For the text-containing cell, return its midpoint in [x, y] coordinate format. 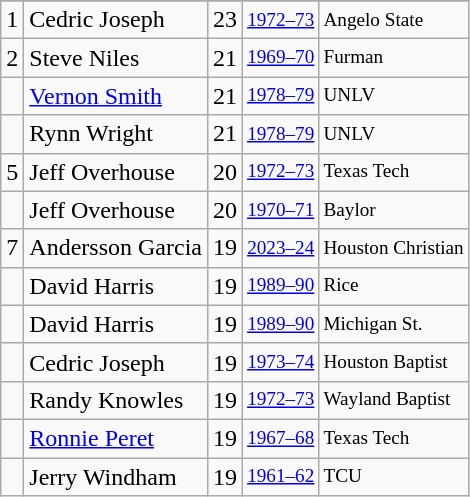
Ronnie Peret [116, 438]
Wayland Baptist [394, 400]
Vernon Smith [116, 96]
Michigan St. [394, 324]
Baylor [394, 210]
Houston Christian [394, 248]
2023–24 [281, 248]
TCU [394, 477]
7 [12, 248]
Randy Knowles [116, 400]
Rynn Wright [116, 134]
Rice [394, 286]
Jerry Windham [116, 477]
Furman [394, 58]
5 [12, 172]
1967–68 [281, 438]
1969–70 [281, 58]
1961–62 [281, 477]
1973–74 [281, 362]
1 [12, 20]
23 [224, 20]
Andersson Garcia [116, 248]
Steve Niles [116, 58]
Angelo State [394, 20]
1970–71 [281, 210]
Houston Baptist [394, 362]
2 [12, 58]
